For the text-containing cell, return its midpoint in (x, y) coordinate format. 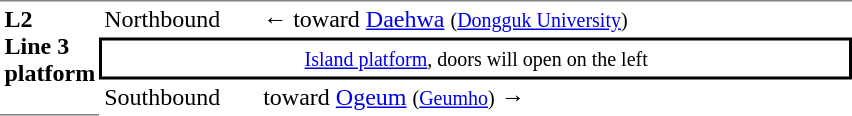
L2Line 3 platform (50, 58)
Northbound (180, 19)
Southbound (180, 98)
